Determine the (X, Y) coordinate at the center of the cell enclosing the given text.  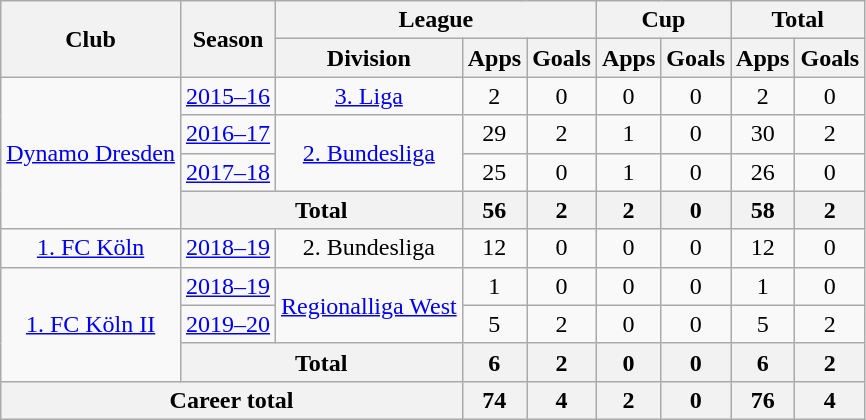
2016–17 (228, 134)
3. Liga (370, 96)
1. FC Köln (91, 248)
56 (494, 210)
25 (494, 172)
1. FC Köln II (91, 324)
29 (494, 134)
Cup (663, 20)
74 (494, 400)
Division (370, 58)
2015–16 (228, 96)
League (436, 20)
58 (763, 210)
Career total (232, 400)
2019–20 (228, 324)
Club (91, 39)
Dynamo Dresden (91, 153)
Regionalliga West (370, 305)
26 (763, 172)
2017–18 (228, 172)
30 (763, 134)
76 (763, 400)
Season (228, 39)
